Scan for the cell matching the given text and deliver its (x, y) coordinate at center. 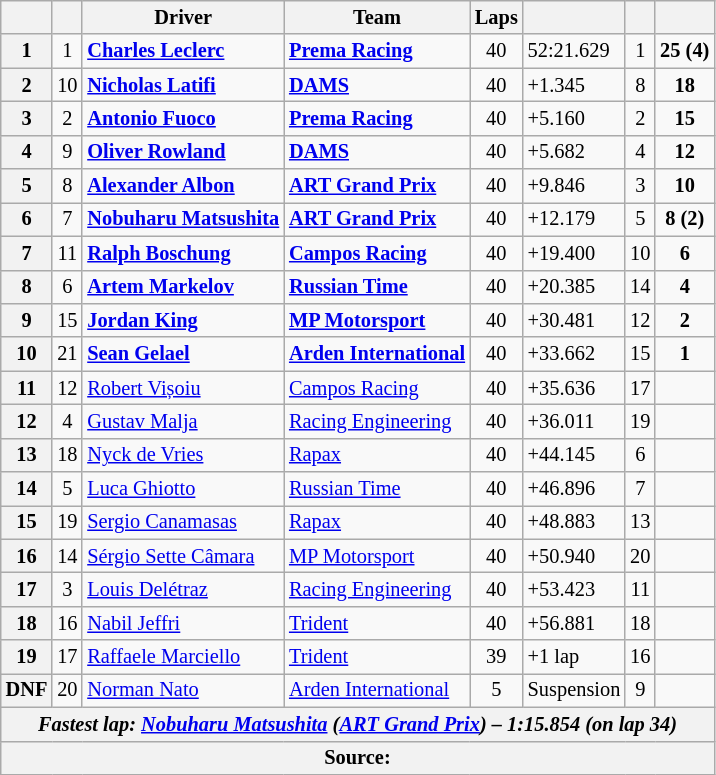
Antonio Fuoco (183, 118)
Nicholas Latifi (183, 85)
25 (4) (684, 51)
+20.385 (574, 287)
+33.662 (574, 354)
Jordan King (183, 320)
Luca Ghiotto (183, 489)
+44.145 (574, 455)
Robert Vișoiu (183, 388)
+9.846 (574, 186)
+48.883 (574, 522)
Team (377, 17)
21 (67, 354)
Source: (358, 758)
Norman Nato (183, 690)
+50.940 (574, 556)
Artem Markelov (183, 287)
+36.011 (574, 421)
+35.636 (574, 388)
Alexander Albon (183, 186)
+53.423 (574, 589)
Sergio Canamasas (183, 522)
+19.400 (574, 253)
Oliver Rowland (183, 152)
Suspension (574, 690)
+5.160 (574, 118)
Nabil Jeffri (183, 623)
DNF (27, 690)
Laps (496, 17)
Ralph Boschung (183, 253)
Nyck de Vries (183, 455)
+56.881 (574, 623)
Raffaele Marciello (183, 657)
Louis Delétraz (183, 589)
+1.345 (574, 85)
39 (496, 657)
52:21.629 (574, 51)
Sean Gelael (183, 354)
+12.179 (574, 219)
Nobuharu Matsushita (183, 219)
+5.682 (574, 152)
8 (2) (684, 219)
Fastest lap: Nobuharu Matsushita (ART Grand Prix) – 1:15.854 (on lap 34) (358, 724)
+30.481 (574, 320)
Driver (183, 17)
+46.896 (574, 489)
Sérgio Sette Câmara (183, 556)
Gustav Malja (183, 421)
+1 lap (574, 657)
Charles Leclerc (183, 51)
